From the cell containing the given text, extract its center point as [x, y] coordinate. 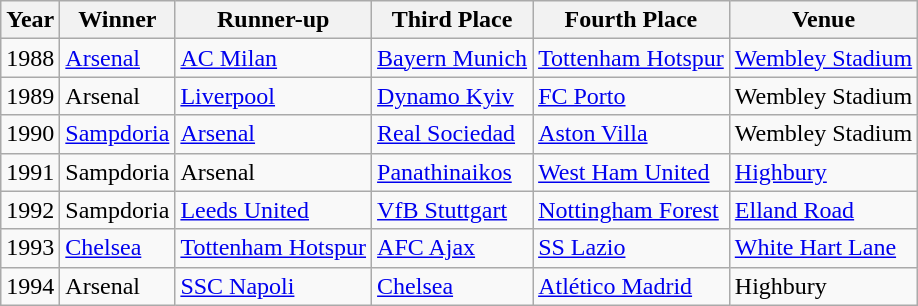
Year [30, 20]
Bayern Munich [452, 58]
Panathinaikos [452, 172]
Dynamo Kyiv [452, 96]
1988 [30, 58]
West Ham United [632, 172]
White Hart Lane [823, 248]
SSC Napoli [274, 286]
VfB Stuttgart [452, 210]
Aston Villa [632, 134]
Winner [118, 20]
Elland Road [823, 210]
Leeds United [274, 210]
1994 [30, 286]
Third Place [452, 20]
Nottingham Forest [632, 210]
1990 [30, 134]
AC Milan [274, 58]
Venue [823, 20]
SS Lazio [632, 248]
Fourth Place [632, 20]
Runner-up [274, 20]
1991 [30, 172]
Atlético Madrid [632, 286]
1992 [30, 210]
Real Sociedad [452, 134]
AFC Ajax [452, 248]
Liverpool [274, 96]
1993 [30, 248]
FC Porto [632, 96]
1989 [30, 96]
